Return the (X, Y) coordinate for the center point of the cell that contains the specified text.  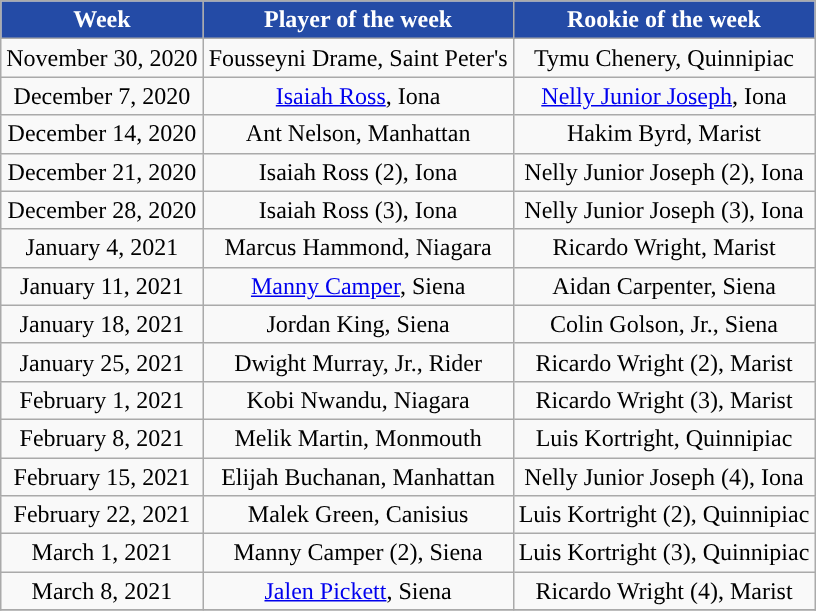
Jordan King, Siena (358, 324)
Isaiah Ross (2), Iona (358, 172)
Elijah Buchanan, Manhattan (358, 477)
Ricardo Wright, Marist (664, 248)
January 18, 2021 (102, 324)
Melik Martin, Monmouth (358, 438)
Manny Camper (2), Siena (358, 553)
Luis Kortright (2), Quinnipiac (664, 515)
Luis Kortright (3), Quinnipiac (664, 553)
Ant Nelson, Manhattan (358, 134)
Ricardo Wright (3), Marist (664, 400)
November 30, 2020 (102, 58)
Ricardo Wright (4), Marist (664, 591)
March 1, 2021 (102, 553)
December 7, 2020 (102, 96)
February 22, 2021 (102, 515)
February 15, 2021 (102, 477)
February 8, 2021 (102, 438)
Aidan Carpenter, Siena (664, 286)
Player of the week (358, 20)
Manny Camper, Siena (358, 286)
Week (102, 20)
December 21, 2020 (102, 172)
Hakim Byrd, Marist (664, 134)
March 8, 2021 (102, 591)
December 28, 2020 (102, 210)
Rookie of the week (664, 20)
January 25, 2021 (102, 362)
Colin Golson, Jr., Siena (664, 324)
Kobi Nwandu, Niagara (358, 400)
Dwight Murray, Jr., Rider (358, 362)
Nelly Junior Joseph (3), Iona (664, 210)
Malek Green, Canisius (358, 515)
Jalen Pickett, Siena (358, 591)
Ricardo Wright (2), Marist (664, 362)
Nelly Junior Joseph (4), Iona (664, 477)
December 14, 2020 (102, 134)
January 11, 2021 (102, 286)
Nelly Junior Joseph, Iona (664, 96)
Marcus Hammond, Niagara (358, 248)
Tymu Chenery, Quinnipiac (664, 58)
Isaiah Ross, Iona (358, 96)
Isaiah Ross (3), Iona (358, 210)
Fousseyni Drame, Saint Peter's (358, 58)
January 4, 2021 (102, 248)
February 1, 2021 (102, 400)
Luis Kortright, Quinnipiac (664, 438)
Nelly Junior Joseph (2), Iona (664, 172)
